Locate the cell with the specified text and output its [X, Y] center coordinate. 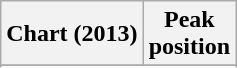
Chart (2013) [72, 34]
Peakposition [189, 34]
